Return [x, y] of the center of cell containing provided text 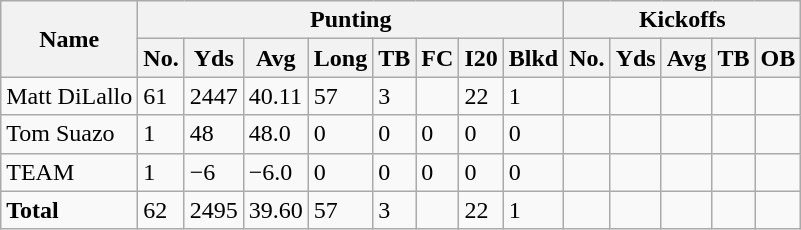
Total [70, 210]
−6.0 [276, 172]
Matt DiLallo [70, 96]
FC [438, 58]
39.60 [276, 210]
Tom Suazo [70, 134]
I20 [481, 58]
2495 [214, 210]
Blkd [533, 58]
48 [214, 134]
OB [778, 58]
Kickoffs [682, 20]
TEAM [70, 172]
48.0 [276, 134]
62 [161, 210]
40.11 [276, 96]
−6 [214, 172]
Long [340, 58]
Punting [351, 20]
61 [161, 96]
2447 [214, 96]
Name [70, 39]
